Scan for the cell matching the given text and deliver its (x, y) coordinate at center. 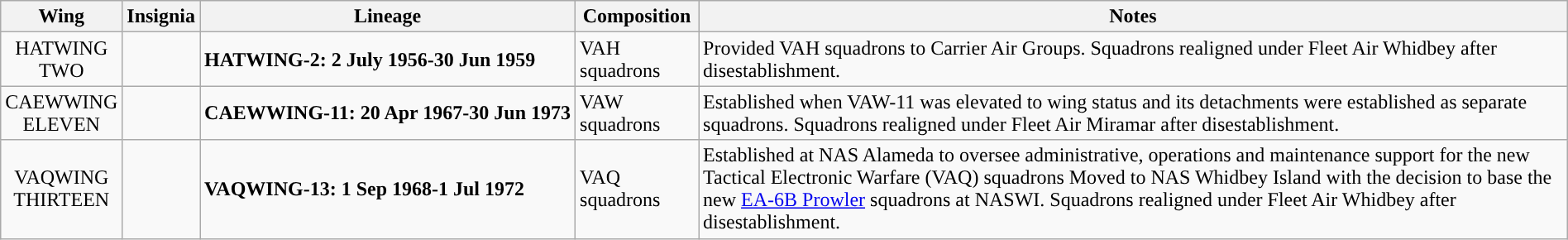
VAH squadrons (637, 60)
VAQWINGTHIRTEEN (61, 189)
Lineage (388, 17)
CAEWWINGELEVEN (61, 113)
HATWING-2: 2 July 1956-30 Jun 1959 (388, 60)
CAEWWING-11: 20 Apr 1967-30 Jun 1973 (388, 113)
VAQWING-13: 1 Sep 1968-1 Jul 1972 (388, 189)
VAQ squadrons (637, 189)
Insignia (161, 17)
Notes (1133, 17)
Composition (637, 17)
HATWINGTWO (61, 60)
VAW squadrons (637, 113)
Wing (61, 17)
Provided VAH squadrons to Carrier Air Groups. Squadrons realigned under Fleet Air Whidbey after disestablishment. (1133, 60)
